Detect which cell encompasses the target text, then output its [X, Y] center coordinate. 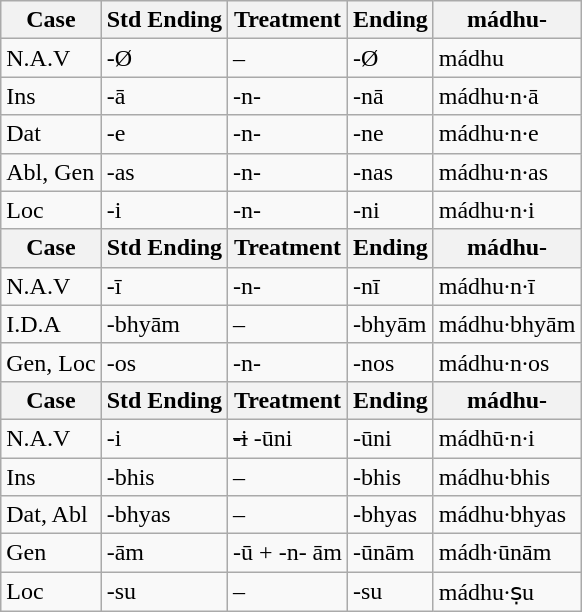
-nā [390, 96]
-ā [164, 96]
-nī [390, 286]
-as [164, 172]
-e [164, 134]
-ūni [390, 438]
-ne [390, 134]
-ām [164, 553]
mádhu·n·as [507, 172]
Dat, Abl [51, 515]
Abl, Gen [51, 172]
mádhu·n·ā [507, 96]
-ūnām [390, 553]
Gen [51, 553]
-ī [164, 286]
Dat [51, 134]
mádhū·n·i [507, 438]
-os [164, 362]
Gen, Loc [51, 362]
-ū + -n- ām [288, 553]
mádhu·n·i [507, 210]
-nos [390, 362]
-i -ūni [288, 438]
mádhu·n·e [507, 134]
mádhu [507, 58]
I.D.A [51, 324]
mádhu·bhyas [507, 515]
mádhu·n·ī [507, 286]
mádhu·ṣu [507, 592]
mádhu·n·os [507, 362]
mádh·ūnām [507, 553]
mádhu·bhis [507, 477]
-nas [390, 172]
mádhu·bhyām [507, 324]
-ni [390, 210]
